Pinpoint the cell where the given text exists, returning its [x, y] midpoint coordinate. 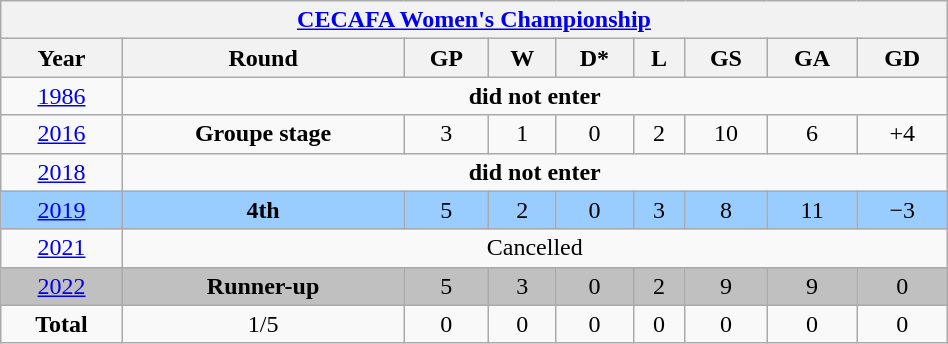
+4 [902, 134]
4th [263, 210]
10 [726, 134]
Round [263, 58]
2018 [62, 172]
GS [726, 58]
1/5 [263, 324]
GA [812, 58]
2019 [62, 210]
L [659, 58]
Year [62, 58]
11 [812, 210]
1986 [62, 96]
Runner-up [263, 286]
2022 [62, 286]
GD [902, 58]
Groupe stage [263, 134]
2016 [62, 134]
6 [812, 134]
2021 [62, 248]
W [522, 58]
8 [726, 210]
1 [522, 134]
GP [446, 58]
CECAFA Women's Championship [474, 20]
−3 [902, 210]
Total [62, 324]
Cancelled [534, 248]
D* [594, 58]
